Capture the cell that displays the provided text and extract its [x, y] central coordinate. 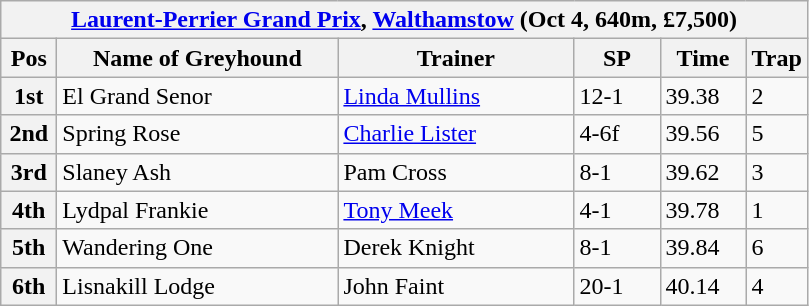
39.56 [703, 134]
SP [617, 58]
Charlie Lister [456, 134]
20-1 [617, 286]
40.14 [703, 286]
Trap [776, 58]
4th [29, 210]
5th [29, 248]
5 [776, 134]
6th [29, 286]
1st [29, 96]
3 [776, 172]
2 [776, 96]
Lydpal Frankie [198, 210]
2nd [29, 134]
39.78 [703, 210]
6 [776, 248]
Laurent-Perrier Grand Prix, Walthamstow (Oct 4, 640m, £7,500) [404, 20]
Pos [29, 58]
12-1 [617, 96]
39.62 [703, 172]
Slaney Ash [198, 172]
Pam Cross [456, 172]
4 [776, 286]
4-1 [617, 210]
Name of Greyhound [198, 58]
3rd [29, 172]
Trainer [456, 58]
Wandering One [198, 248]
Time [703, 58]
4-6f [617, 134]
39.84 [703, 248]
Tony Meek [456, 210]
39.38 [703, 96]
1 [776, 210]
Lisnakill Lodge [198, 286]
El Grand Senor [198, 96]
Derek Knight [456, 248]
Linda Mullins [456, 96]
John Faint [456, 286]
Spring Rose [198, 134]
